Detect which cell encompasses the target text, then output its (X, Y) center coordinate. 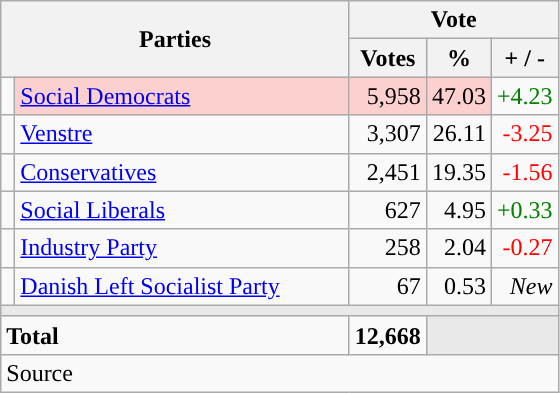
% (458, 58)
0.53 (458, 286)
5,958 (388, 96)
2.04 (458, 248)
Danish Left Socialist Party (182, 286)
12,668 (388, 335)
26.11 (458, 134)
Industry Party (182, 248)
67 (388, 286)
2,451 (388, 172)
Social Liberals (182, 210)
Votes (388, 58)
Source (280, 373)
Parties (176, 39)
19.35 (458, 172)
258 (388, 248)
Social Democrats (182, 96)
+4.23 (524, 96)
Conservatives (182, 172)
47.03 (458, 96)
+0.33 (524, 210)
627 (388, 210)
+ / - (524, 58)
-3.25 (524, 134)
-1.56 (524, 172)
3,307 (388, 134)
New (524, 286)
Venstre (182, 134)
4.95 (458, 210)
-0.27 (524, 248)
Vote (454, 20)
Total (176, 335)
